Determine the [X, Y] coordinate at the center of the cell enclosing the given text.  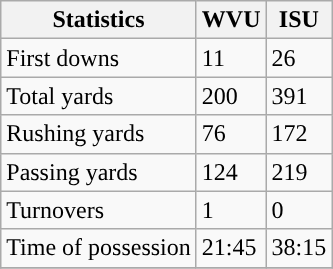
Passing yards [99, 172]
Turnovers [99, 210]
391 [299, 96]
21:45 [231, 248]
WVU [231, 20]
124 [231, 172]
First downs [99, 58]
38:15 [299, 248]
219 [299, 172]
172 [299, 134]
26 [299, 58]
1 [231, 210]
Total yards [99, 96]
11 [231, 58]
Statistics [99, 20]
0 [299, 210]
76 [231, 134]
ISU [299, 20]
200 [231, 96]
Rushing yards [99, 134]
Time of possession [99, 248]
